Identify which cell holds the provided text, then report its (X, Y) central coordinate. 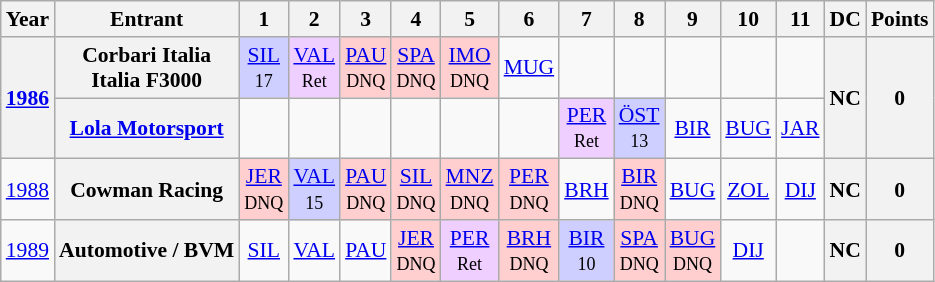
BIRDNQ (640, 190)
SIL (264, 250)
ÖST13 (640, 128)
MNZDNQ (470, 190)
3 (366, 19)
1986 (28, 98)
Entrant (146, 19)
PAU (366, 250)
1988 (28, 190)
ZOL (748, 190)
IMODNQ (470, 68)
DC (846, 19)
Cowman Racing (146, 190)
BUGDNQ (693, 250)
8 (640, 19)
5 (470, 19)
Corbari ItaliaItalia F3000 (146, 68)
Lola Motorsport (146, 128)
9 (693, 19)
6 (530, 19)
SIL17 (264, 68)
SILDNQ (416, 190)
1 (264, 19)
PERDNQ (530, 190)
BRH (586, 190)
VALRet (314, 68)
2 (314, 19)
BIR10 (586, 250)
BIR (693, 128)
10 (748, 19)
4 (416, 19)
Points (900, 19)
VAL15 (314, 190)
Year (28, 19)
VAL (314, 250)
11 (800, 19)
JAR (800, 128)
Automotive / BVM (146, 250)
7 (586, 19)
1989 (28, 250)
BRHDNQ (530, 250)
MUG (530, 68)
